Detect which cell encompasses the target text, then output its (x, y) center coordinate. 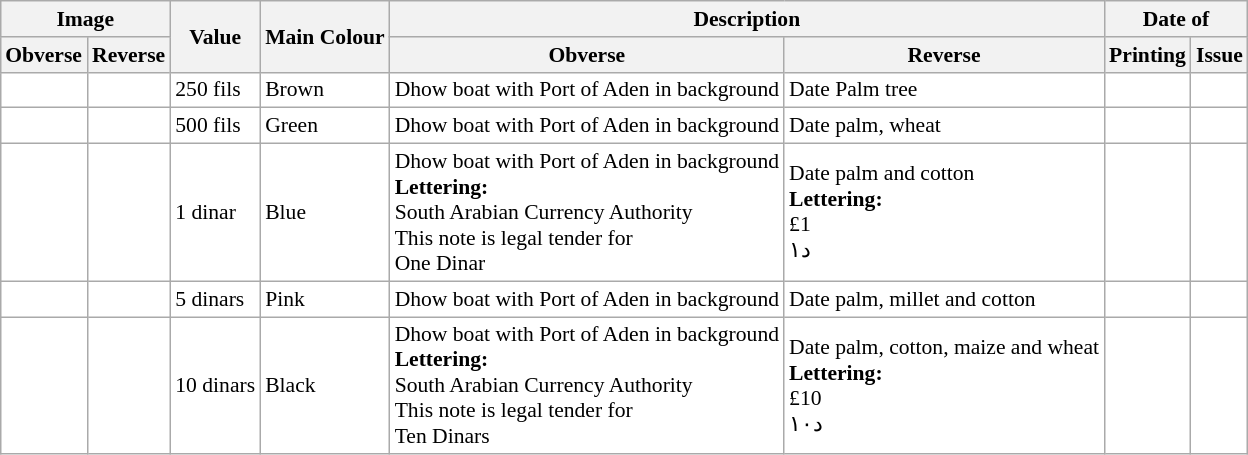
Issue (1220, 54)
Dhow boat with Port of Aden in backgroundLettering:South Arabian Currency AuthorityThis note is legal tender forTen Dinars (587, 385)
Brown (324, 90)
1 dinar (215, 212)
Date Palm tree (944, 90)
Description (747, 19)
Date palm and cottonLettering:£1د١ (944, 212)
Black (324, 385)
Green (324, 126)
Date palm, millet and cotton (944, 299)
500 fils (215, 126)
Blue (324, 212)
Dhow boat with Port of Aden in backgroundLettering:South Arabian Currency AuthorityThis note is legal tender forOne Dinar (587, 212)
10 dinars (215, 385)
Date of (1176, 19)
Value (215, 36)
Date palm, cotton, maize and wheatLettering:£10د١٠ (944, 385)
Pink (324, 299)
250 fils (215, 90)
Date palm, wheat (944, 126)
5 dinars (215, 299)
Printing (1148, 54)
Main Colour (324, 36)
Image (85, 19)
